Return the (X, Y) coordinate for the center point of the cell that contains the specified text.  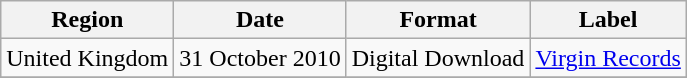
31 October 2010 (260, 58)
Virgin Records (608, 58)
United Kingdom (88, 58)
Date (260, 20)
Digital Download (438, 58)
Region (88, 20)
Label (608, 20)
Format (438, 20)
